Return the [x, y] coordinate for the center point of the cell that contains the specified text.  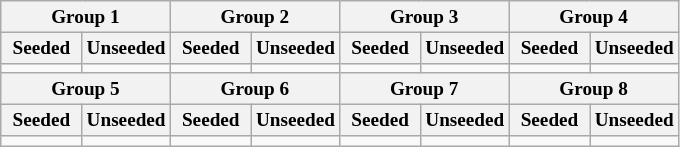
Group 7 [424, 89]
Group 3 [424, 17]
Group 2 [254, 17]
Group 4 [594, 17]
Group 1 [86, 17]
Group 6 [254, 89]
Group 5 [86, 89]
Group 8 [594, 89]
